Locate the cell with the specified text and output its [x, y] center coordinate. 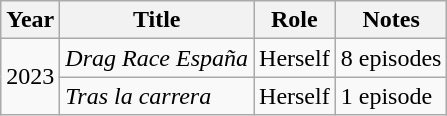
Role [295, 20]
Notes [391, 20]
Title [157, 20]
Year [30, 20]
1 episode [391, 96]
8 episodes [391, 58]
Drag Race España [157, 58]
2023 [30, 77]
Tras la carrera [157, 96]
